Determine the (x, y) coordinate at the center of the cell enclosing the given text.  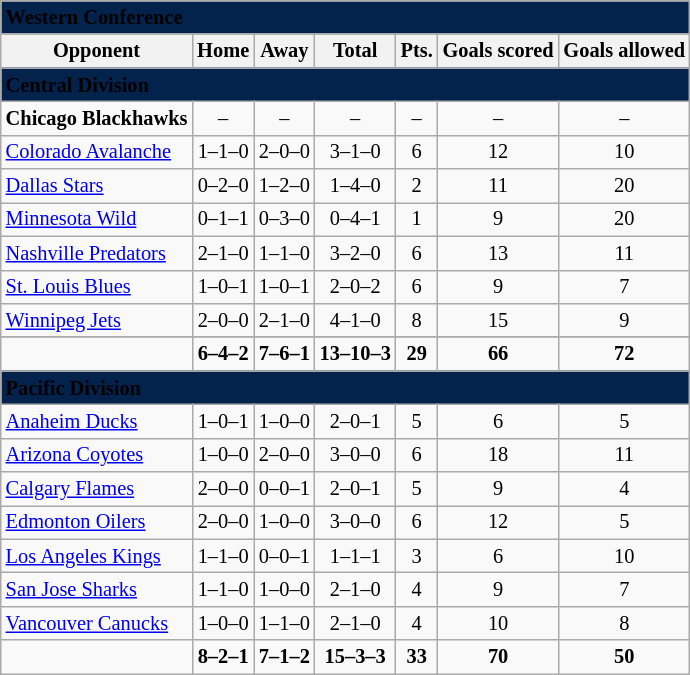
33 (417, 657)
Total (356, 51)
Calgary Flames (97, 489)
Vancouver Canucks (97, 623)
0–3–0 (284, 219)
Western Conference (346, 17)
Goals scored (498, 51)
1–2–0 (284, 186)
0–4–1 (356, 219)
13 (498, 253)
8–2–1 (223, 657)
2 (417, 186)
1–4–0 (356, 186)
1 (417, 219)
0–2–0 (223, 186)
Arizona Coyotes (97, 455)
Home (223, 51)
6–4–2 (223, 354)
50 (624, 657)
Chicago Blackhawks (97, 118)
Goals allowed (624, 51)
Pacific Division (346, 388)
18 (498, 455)
Anaheim Ducks (97, 421)
Away (284, 51)
13–10–3 (356, 354)
4–1–0 (356, 320)
7–1–2 (284, 657)
3–1–0 (356, 152)
2–0–2 (356, 287)
Edmonton Oilers (97, 522)
15–3–3 (356, 657)
Opponent (97, 51)
Nashville Predators (97, 253)
0–1–1 (223, 219)
Minnesota Wild (97, 219)
70 (498, 657)
29 (417, 354)
3–2–0 (356, 253)
Dallas Stars (97, 186)
3 (417, 556)
San Jose Sharks (97, 589)
Colorado Avalanche (97, 152)
15 (498, 320)
1–1–1 (356, 556)
7–6–1 (284, 354)
Central Division (346, 85)
66 (498, 354)
St. Louis Blues (97, 287)
Los Angeles Kings (97, 556)
Winnipeg Jets (97, 320)
72 (624, 354)
Pts. (417, 51)
